Capture the cell that displays the provided text and extract its [x, y] central coordinate. 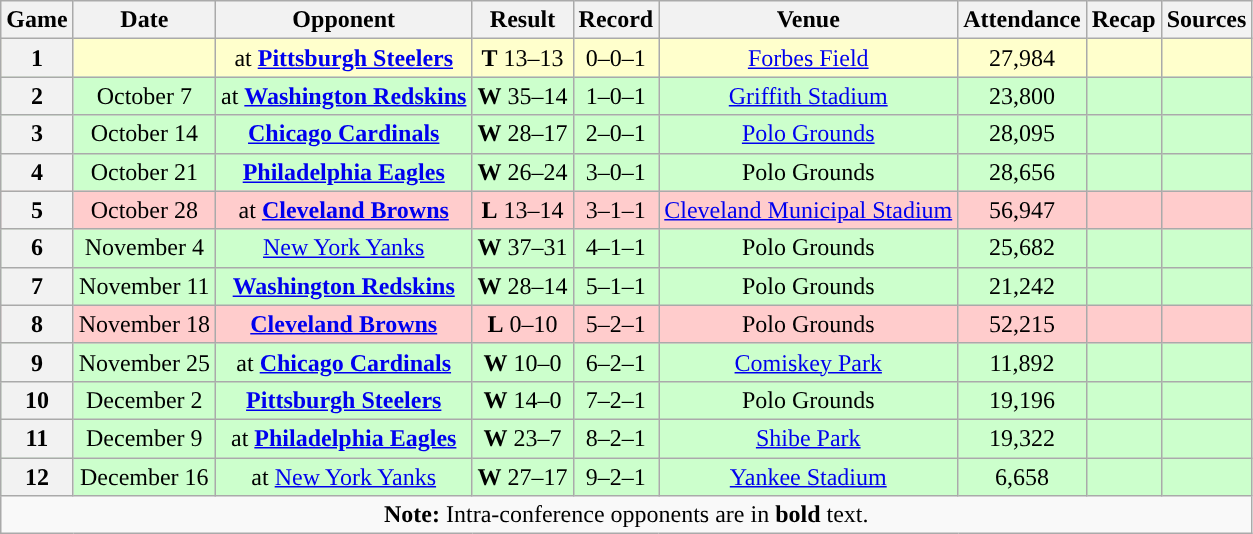
4 [37, 172]
W 27–17 [522, 477]
W 10–0 [522, 362]
T 13–13 [522, 58]
3–1–1 [616, 210]
Record [616, 20]
at Philadelphia Eagles [343, 438]
3 [37, 134]
October 21 [144, 172]
November 4 [144, 248]
1–0–1 [616, 96]
October 14 [144, 134]
4–1–1 [616, 248]
Pittsburgh Steelers [343, 400]
9 [37, 362]
at New York Yanks [343, 477]
27,984 [1022, 58]
Shibe Park [808, 438]
12 [37, 477]
Note: Intra-conference opponents are in bold text. [626, 515]
L 13–14 [522, 210]
5 [37, 210]
9–2–1 [616, 477]
Comiskey Park [808, 362]
L 0–10 [522, 324]
56,947 [1022, 210]
Forbes Field [808, 58]
Chicago Cardinals [343, 134]
at Chicago Cardinals [343, 362]
6 [37, 248]
23,800 [1022, 96]
19,196 [1022, 400]
28,095 [1022, 134]
December 16 [144, 477]
at Washington Redskins [343, 96]
New York Yanks [343, 248]
November 25 [144, 362]
October 7 [144, 96]
11 [37, 438]
10 [37, 400]
21,242 [1022, 286]
Result [522, 20]
December 9 [144, 438]
W 28–17 [522, 134]
3–0–1 [616, 172]
Yankee Stadium [808, 477]
8–2–1 [616, 438]
at Pittsburgh Steelers [343, 58]
28,656 [1022, 172]
5–1–1 [616, 286]
Opponent [343, 20]
7 [37, 286]
W 23–7 [522, 438]
Sources [1206, 20]
0–0–1 [616, 58]
November 18 [144, 324]
Cleveland Municipal Stadium [808, 210]
8 [37, 324]
25,682 [1022, 248]
W 14–0 [522, 400]
5–2–1 [616, 324]
Attendance [1022, 20]
Venue [808, 20]
6–2–1 [616, 362]
October 28 [144, 210]
2 [37, 96]
Griffith Stadium [808, 96]
2–0–1 [616, 134]
W 35–14 [522, 96]
52,215 [1022, 324]
6,658 [1022, 477]
Washington Redskins [343, 286]
December 2 [144, 400]
7–2–1 [616, 400]
W 37–31 [522, 248]
Philadelphia Eagles [343, 172]
Cleveland Browns [343, 324]
W 28–14 [522, 286]
November 11 [144, 286]
at Cleveland Browns [343, 210]
1 [37, 58]
Date [144, 20]
19,322 [1022, 438]
Game [37, 20]
11,892 [1022, 362]
W 26–24 [522, 172]
Recap [1124, 20]
